Locate the cell with the specified text and output its [x, y] center coordinate. 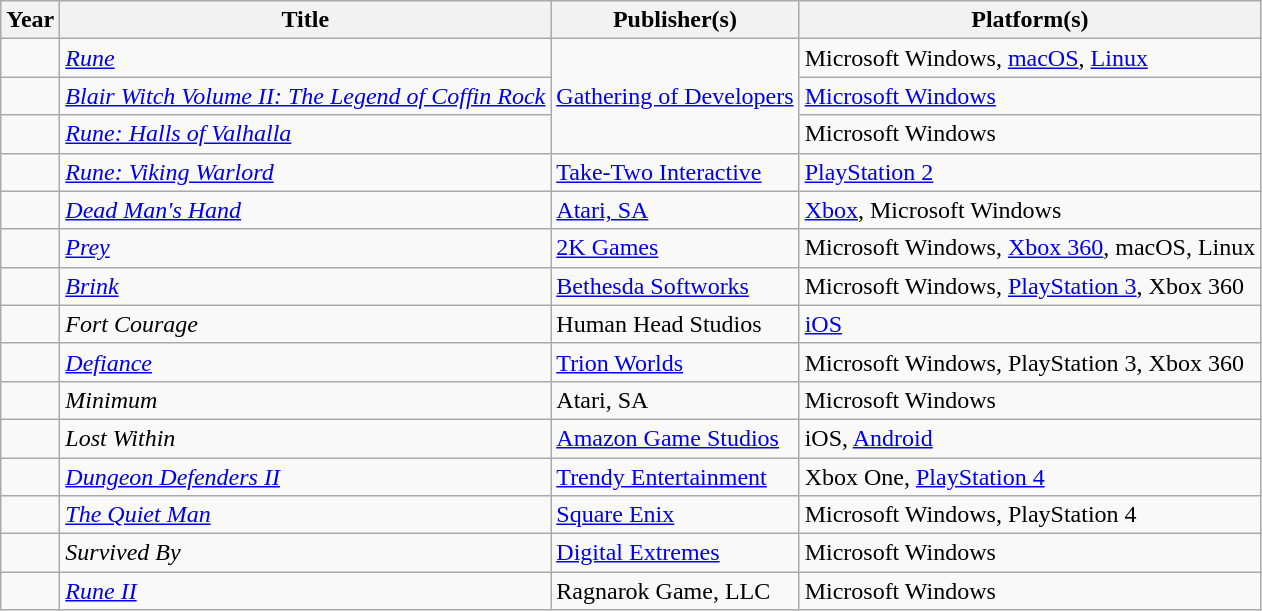
Digital Extremes [675, 553]
Year [30, 20]
Xbox One, PlayStation 4 [1030, 477]
iOS [1030, 324]
Human Head Studios [675, 324]
Lost Within [306, 438]
Minimum [306, 400]
Blair Witch Volume II: The Legend of Coffin Rock [306, 96]
Microsoft Windows, PlayStation 4 [1030, 515]
Fort Courage [306, 324]
iOS, Android [1030, 438]
Amazon Game Studios [675, 438]
Bethesda Softworks [675, 286]
Take-Two Interactive [675, 172]
Publisher(s) [675, 20]
Rune II [306, 591]
Gathering of Developers [675, 96]
Rune: Halls of Valhalla [306, 134]
Prey [306, 248]
Title [306, 20]
Ragnarok Game, LLC [675, 591]
Trendy Entertainment [675, 477]
Square Enix [675, 515]
Microsoft Windows, Xbox 360, macOS, Linux [1030, 248]
Dead Man's Hand [306, 210]
Platform(s) [1030, 20]
Microsoft Windows, macOS, Linux [1030, 58]
Dungeon Defenders II [306, 477]
Survived By [306, 553]
Rune [306, 58]
Brink [306, 286]
Rune: Viking Warlord [306, 172]
Defiance [306, 362]
The Quiet Man [306, 515]
Xbox, Microsoft Windows [1030, 210]
PlayStation 2 [1030, 172]
2K Games [675, 248]
Trion Worlds [675, 362]
